From the cell containing the given text, extract its center point as [x, y] coordinate. 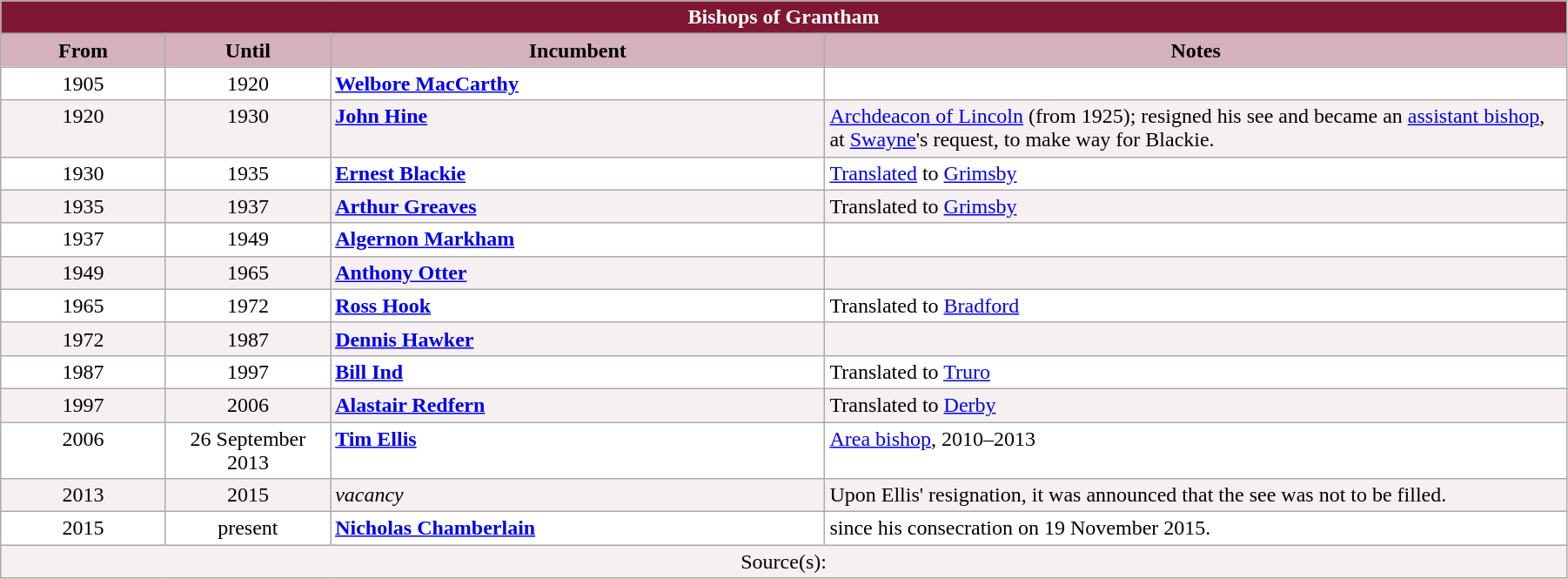
Translated to Derby [1196, 405]
Translated to Bradford [1196, 306]
vacancy [578, 495]
Translated to Truro [1196, 372]
26 September 2013 [247, 449]
Algernon Markham [578, 239]
Archdeacon of Lincoln (from 1925); resigned his see and became an assistant bishop, at Swayne's request, to make way for Blackie. [1196, 129]
Area bishop, 2010–2013 [1196, 449]
2013 [84, 495]
Dennis Hawker [578, 339]
Tim Ellis [578, 449]
present [247, 529]
John Hine [578, 129]
Arthur Greaves [578, 206]
Bishops of Grantham [784, 17]
From [84, 50]
Notes [1196, 50]
Anthony Otter [578, 273]
Upon Ellis' resignation, it was announced that the see was not to be filled. [1196, 495]
Ernest Blackie [578, 173]
Welbore MacCarthy [578, 84]
Source(s): [784, 562]
Ross Hook [578, 306]
Nicholas Chamberlain [578, 529]
Incumbent [578, 50]
Until [247, 50]
1905 [84, 84]
Bill Ind [578, 372]
since his consecration on 19 November 2015. [1196, 529]
Alastair Redfern [578, 405]
